Find where the given text appears and provide that cell's center as [X, Y] coordinate. 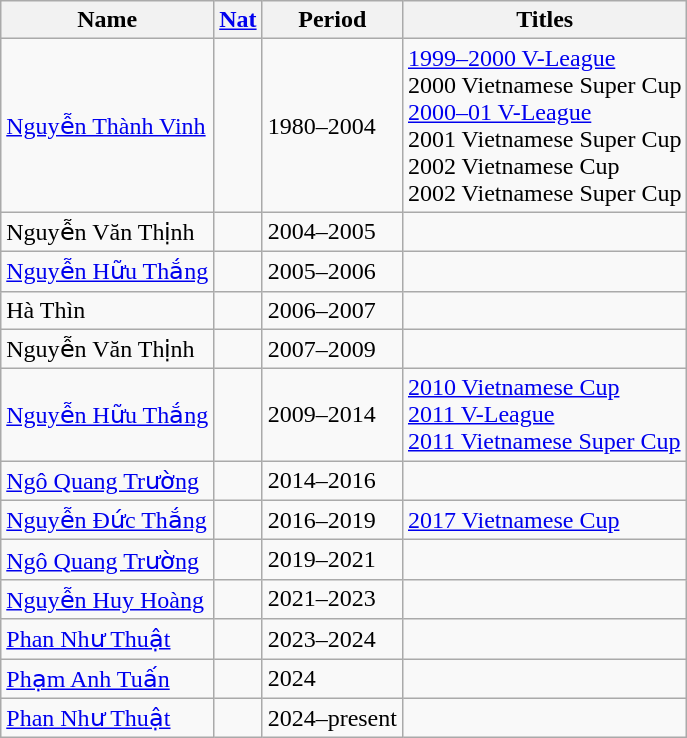
Phạm Anh Tuấn [108, 678]
2024–present [332, 718]
2004–2005 [332, 232]
2010 Vietnamese Cup2011 V-League2011 Vietnamese Super Cup [544, 415]
2017 Vietnamese Cup [544, 520]
1999–2000 V-League2000 Vietnamese Super Cup2000–01 V-League2001 Vietnamese Super Cup2002 Vietnamese Cup2002 Vietnamese Super Cup [544, 126]
2007–2009 [332, 349]
Nguyễn Huy Hoàng [108, 599]
2009–2014 [332, 415]
Titles [544, 20]
Nat [238, 20]
2005–2006 [332, 271]
Name [108, 20]
Nguyễn Đức Thắng [108, 520]
2006–2007 [332, 310]
2014–2016 [332, 481]
2016–2019 [332, 520]
2023–2024 [332, 639]
2019–2021 [332, 560]
2021–2023 [332, 599]
Period [332, 20]
2024 [332, 678]
1980–2004 [332, 126]
Nguyễn Thành Vinh [108, 126]
Hà Thìn [108, 310]
